Scan for the cell matching the given text and deliver its (X, Y) coordinate at center. 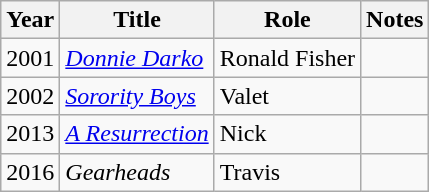
Nick (287, 134)
2013 (30, 134)
Ronald Fisher (287, 58)
Notes (395, 20)
2002 (30, 96)
Donnie Darko (137, 58)
Valet (287, 96)
Gearheads (137, 172)
2001 (30, 58)
Travis (287, 172)
A Resurrection (137, 134)
2016 (30, 172)
Sorority Boys (137, 96)
Year (30, 20)
Role (287, 20)
Title (137, 20)
